Pinpoint the cell where the given text exists, returning its (X, Y) midpoint coordinate. 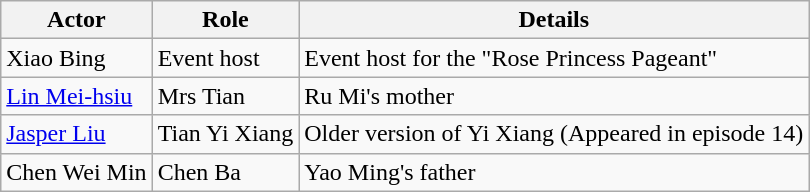
Lin Mei-hsiu (76, 96)
Yao Ming's father (554, 172)
Role (226, 20)
Chen Ba (226, 172)
Older version of Yi Xiang (Appeared in episode 14) (554, 134)
Xiao Bing (76, 58)
Tian Yi Xiang (226, 134)
Details (554, 20)
Chen Wei Min (76, 172)
Actor (76, 20)
Event host for the "Rose Princess Pageant" (554, 58)
Mrs Tian (226, 96)
Event host (226, 58)
Ru Mi's mother (554, 96)
Jasper Liu (76, 134)
